Return [x, y] of the center of cell containing provided text 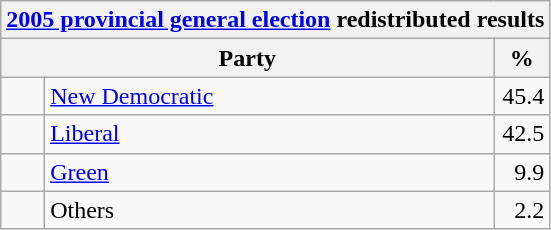
% [522, 58]
42.5 [522, 134]
2005 provincial general election redistributed results [276, 20]
Party [248, 58]
45.4 [522, 96]
Green [270, 172]
9.9 [522, 172]
Liberal [270, 134]
Others [270, 210]
2.2 [522, 210]
New Democratic [270, 96]
